Output the [x, y] coordinate of the center of the cell containing the given text.  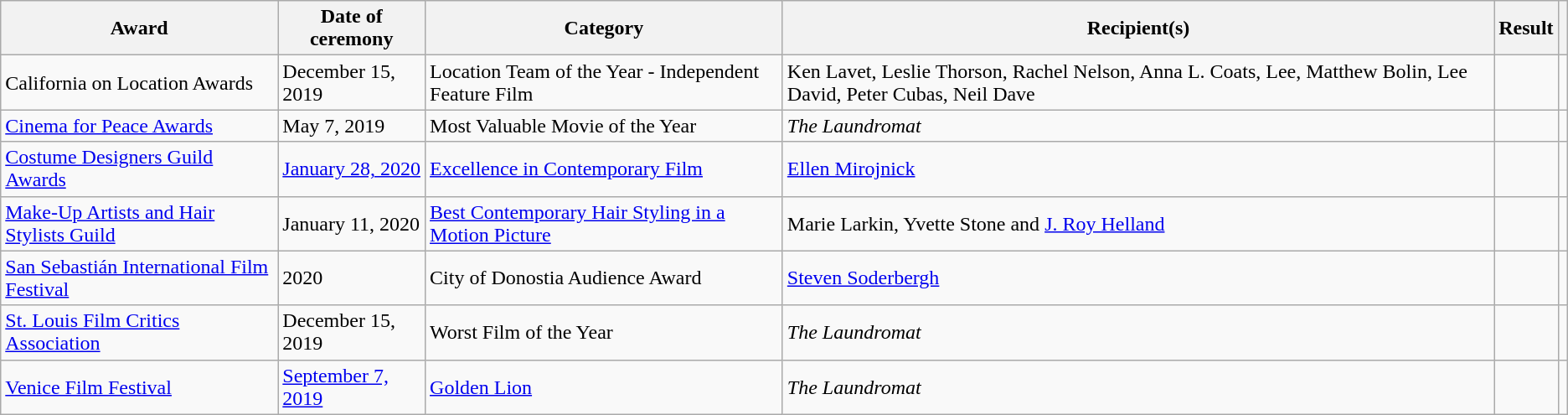
Award [139, 29]
Costume Designers Guild Awards [139, 169]
Ellen Mirojnick [1137, 169]
Recipient(s) [1137, 29]
California on Location Awards [139, 82]
January 28, 2020 [352, 169]
Result [1526, 29]
January 11, 2020 [352, 223]
City of Donostia Audience Award [605, 278]
Golden Lion [605, 387]
Most Valuable Movie of the Year [605, 126]
May 7, 2019 [352, 126]
Date of ceremony [352, 29]
Best Contemporary Hair Styling in a Motion Picture [605, 223]
Marie Larkin, Yvette Stone and J. Roy Helland [1137, 223]
Worst Film of the Year [605, 332]
2020 [352, 278]
Steven Soderbergh [1137, 278]
Category [605, 29]
September 7, 2019 [352, 387]
Venice Film Festival [139, 387]
Ken Lavet, Leslie Thorson, Rachel Nelson, Anna L. Coats, Lee, Matthew Bolin, Lee David, Peter Cubas, Neil Dave [1137, 82]
Location Team of the Year - Independent Feature Film [605, 82]
Excellence in Contemporary Film [605, 169]
San Sebastián International Film Festival [139, 278]
Make-Up Artists and Hair Stylists Guild [139, 223]
St. Louis Film Critics Association [139, 332]
Cinema for Peace Awards [139, 126]
